Search for the cell housing the specified text and yield its (X, Y) center coordinate. 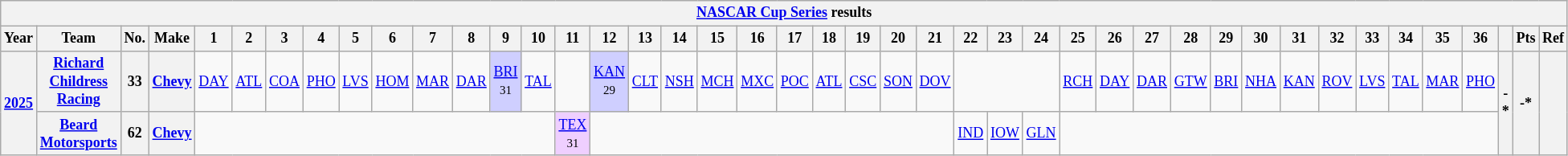
27 (1152, 39)
7 (433, 39)
Pts (1526, 39)
NSH (680, 81)
RCH (1078, 81)
3 (284, 39)
35 (1443, 39)
BRI31 (506, 81)
62 (135, 133)
18 (829, 39)
IND (970, 133)
Richard Childress Racing (79, 81)
4 (321, 39)
Beard Motorsports (79, 133)
36 (1481, 39)
8 (471, 39)
CSC (863, 81)
20 (898, 39)
12 (610, 39)
Make (172, 39)
TEX31 (573, 133)
32 (1337, 39)
NASCAR Cup Series results (784, 13)
22 (970, 39)
24 (1041, 39)
10 (538, 39)
11 (573, 39)
COA (284, 81)
26 (1115, 39)
2 (249, 39)
30 (1261, 39)
Team (79, 39)
9 (506, 39)
29 (1226, 39)
KAN29 (610, 81)
13 (644, 39)
CLT (644, 81)
14 (680, 39)
Year (19, 39)
31 (1299, 39)
GTW (1190, 81)
No. (135, 39)
MXC (757, 81)
DOV (935, 81)
19 (863, 39)
1 (214, 39)
5 (355, 39)
HOM (392, 81)
25 (1078, 39)
MCH (717, 81)
ROV (1337, 81)
16 (757, 39)
KAN (1299, 81)
17 (794, 39)
IOW (1006, 133)
23 (1006, 39)
NHA (1261, 81)
34 (1406, 39)
6 (392, 39)
28 (1190, 39)
SON (898, 81)
21 (935, 39)
BRI (1226, 81)
15 (717, 39)
POC (794, 81)
2025 (19, 103)
Ref (1554, 39)
GLN (1041, 133)
